Capture the cell that displays the provided text and extract its [X, Y] central coordinate. 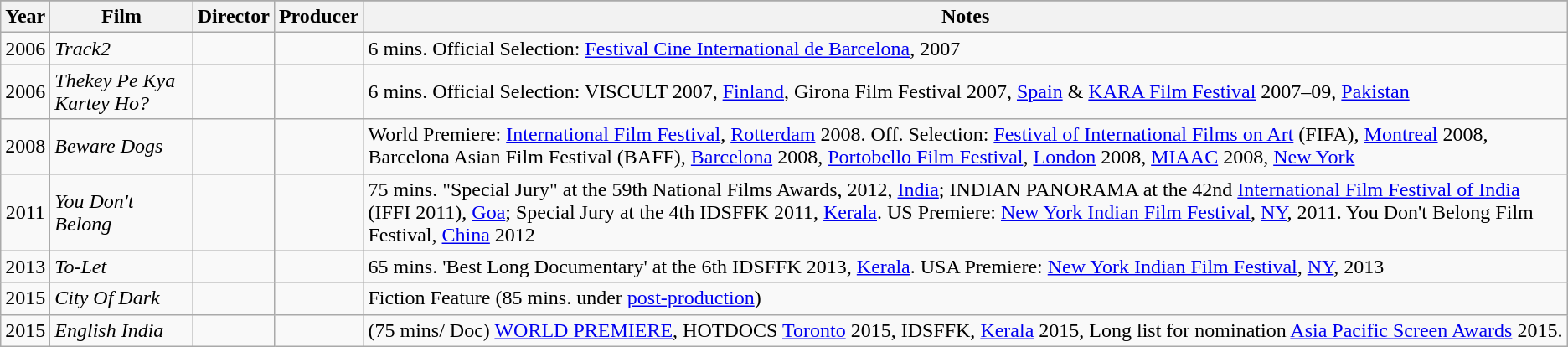
(75 mins/ Doc) WORLD PREMIERE, HOTDOCS Toronto 2015, IDSFFK, Kerala 2015, Long list for nomination Asia Pacific Screen Awards 2015. [965, 330]
2011 [25, 212]
To-Let [121, 267]
Year [25, 17]
2013 [25, 267]
Beware Dogs [121, 146]
6 mins. Official Selection: Festival Cine International de Barcelona, 2007 [965, 49]
6 mins. Official Selection: VISCULT 2007, Finland, Girona Film Festival 2007, Spain & KARA Film Festival 2007–09, Pakistan [965, 92]
Director [233, 17]
City Of Dark [121, 298]
Film [121, 17]
2008 [25, 146]
65 mins. 'Best Long Documentary' at the 6th IDSFFK 2013, Kerala. USA Premiere: New York Indian Film Festival, NY, 2013 [965, 267]
Notes [965, 17]
English India [121, 330]
Fiction Feature (85 mins. under post-production) [965, 298]
Producer [318, 17]
You Don't Belong [121, 212]
Thekey Pe Kya Kartey Ho? [121, 92]
Track2 [121, 49]
